Pinpoint the cell where the given text exists, returning its (x, y) midpoint coordinate. 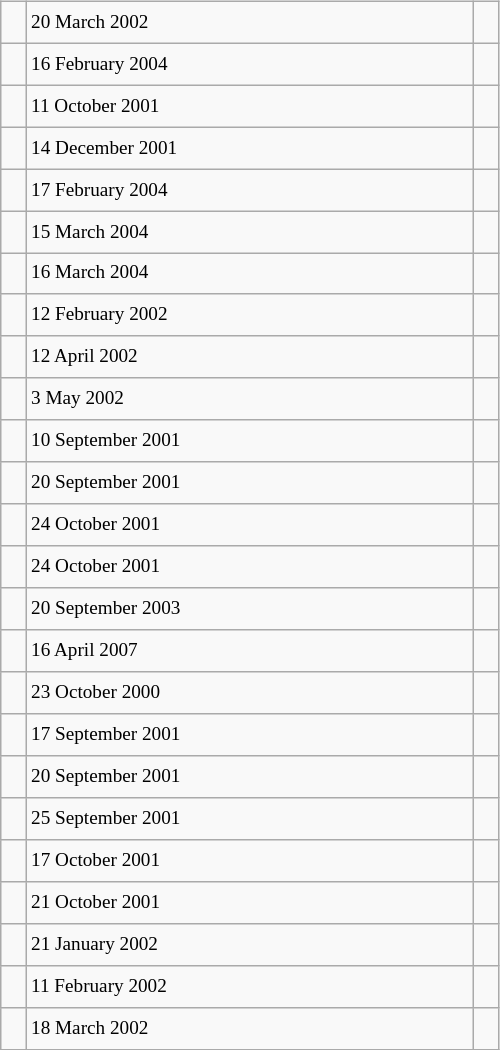
12 April 2002 (249, 357)
3 May 2002 (249, 399)
17 October 2001 (249, 861)
17 September 2001 (249, 735)
11 October 2001 (249, 106)
21 October 2001 (249, 902)
21 January 2002 (249, 944)
14 December 2001 (249, 148)
15 March 2004 (249, 232)
25 September 2001 (249, 819)
23 October 2000 (249, 693)
16 February 2004 (249, 64)
17 February 2004 (249, 190)
10 September 2001 (249, 441)
16 April 2007 (249, 651)
20 March 2002 (249, 22)
18 March 2002 (249, 1028)
20 September 2003 (249, 609)
16 March 2004 (249, 274)
12 February 2002 (249, 315)
11 February 2002 (249, 986)
